Scan for the cell matching the given text and deliver its [x, y] coordinate at center. 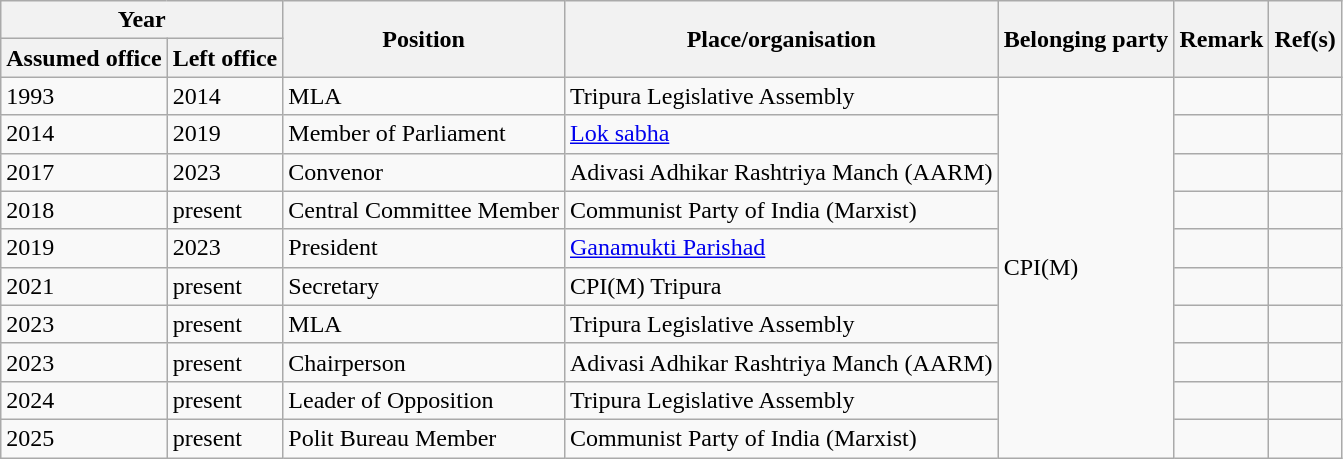
Year [142, 20]
Remark [1222, 39]
Position [424, 39]
Ref(s) [1305, 39]
2021 [84, 286]
Polit Bureau Member [424, 438]
Secretary [424, 286]
2024 [84, 400]
Place/organisation [781, 39]
Convenor [424, 172]
Chairperson [424, 362]
Left office [225, 58]
CPI(M) Tripura [781, 286]
2018 [84, 210]
Leader of Opposition [424, 400]
Central Committee Member [424, 210]
President [424, 248]
Assumed office [84, 58]
CPI(M) [1086, 268]
Member of Parliament [424, 134]
2017 [84, 172]
Lok sabha [781, 134]
Ganamukti Parishad [781, 248]
2025 [84, 438]
1993 [84, 96]
Belonging party [1086, 39]
